Extract the (x, y) coordinate from the center of the cell holding the provided text.  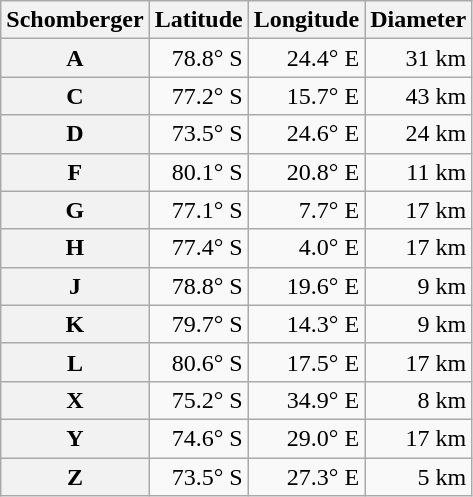
H (75, 248)
14.3° E (306, 324)
27.3° E (306, 477)
24.6° E (306, 134)
31 km (418, 58)
29.0° E (306, 438)
20.8° E (306, 172)
77.4° S (198, 248)
A (75, 58)
80.6° S (198, 362)
8 km (418, 400)
Schomberger (75, 20)
F (75, 172)
Z (75, 477)
19.6° E (306, 286)
74.6° S (198, 438)
77.1° S (198, 210)
5 km (418, 477)
Y (75, 438)
75.2° S (198, 400)
24 km (418, 134)
17.5° E (306, 362)
Diameter (418, 20)
J (75, 286)
K (75, 324)
11 km (418, 172)
Latitude (198, 20)
43 km (418, 96)
4.0° E (306, 248)
D (75, 134)
G (75, 210)
L (75, 362)
7.7° E (306, 210)
15.7° E (306, 96)
79.7° S (198, 324)
24.4° E (306, 58)
C (75, 96)
X (75, 400)
77.2° S (198, 96)
Longitude (306, 20)
80.1° S (198, 172)
34.9° E (306, 400)
